Locate the cell with the specified text and output its [X, Y] center coordinate. 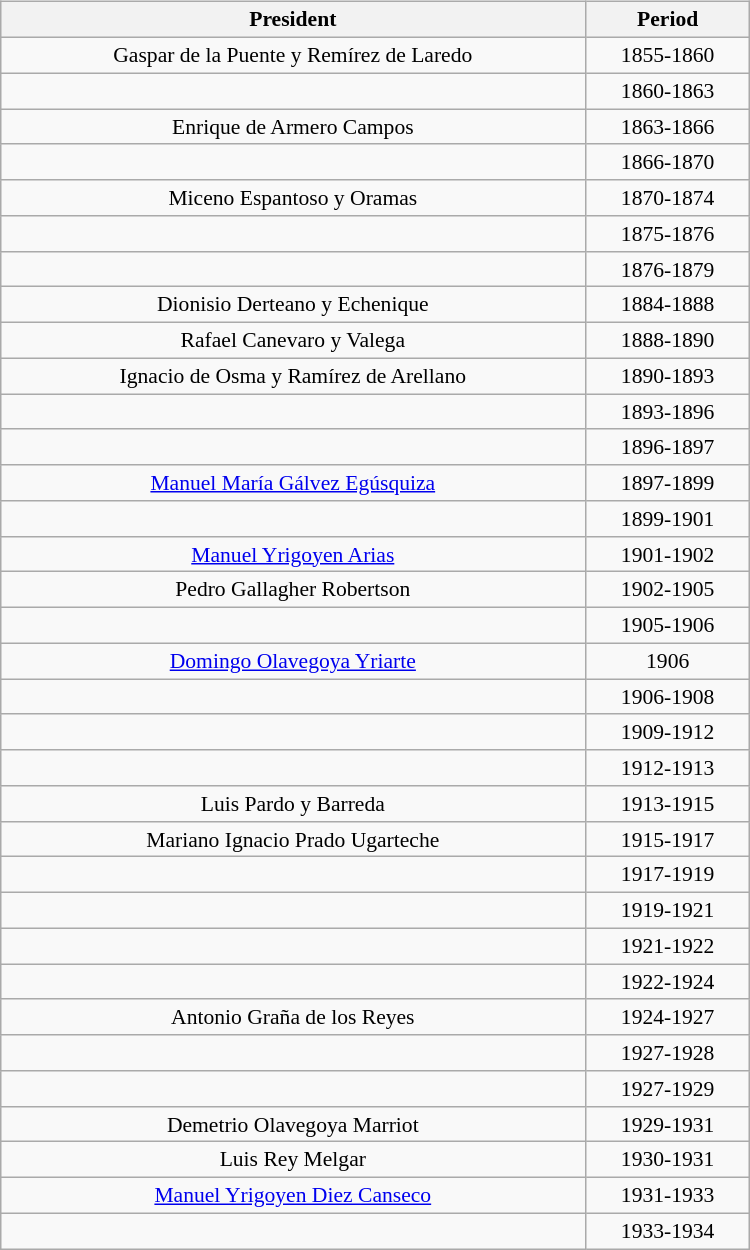
Dionisio Derteano y Echenique [292, 305]
Manuel María Gálvez Egúsquiza [292, 483]
Pedro Gallagher Robertson [292, 590]
1893-1896 [667, 412]
1890-1893 [667, 376]
1860-1863 [667, 91]
1896-1897 [667, 447]
1902-1905 [667, 590]
President [292, 20]
1905-1906 [667, 625]
Domingo Olavegoya Yriarte [292, 661]
Enrique de Armero Campos [292, 127]
1913-1915 [667, 804]
1933-1934 [667, 1231]
Rafael Canevaro y Valega [292, 340]
1863-1866 [667, 127]
1915-1917 [667, 839]
1922-1924 [667, 982]
1927-1928 [667, 1053]
Luis Rey Melgar [292, 1160]
1901-1902 [667, 554]
Ignacio de Osma y Ramírez de Arellano [292, 376]
Manuel Yrigoyen Diez Canseco [292, 1195]
Mariano Ignacio Prado Ugarteche [292, 839]
1888-1890 [667, 340]
Miceno Espantoso y Oramas [292, 198]
1870-1874 [667, 198]
1927-1929 [667, 1089]
1897-1899 [667, 483]
Antonio Graña de los Reyes [292, 1017]
Manuel Yrigoyen Arias [292, 554]
1855-1860 [667, 55]
1912-1913 [667, 768]
1919-1921 [667, 910]
1866-1870 [667, 162]
1906 [667, 661]
1929-1931 [667, 1124]
Demetrio Olavegoya Marriot [292, 1124]
1917-1919 [667, 875]
1899-1901 [667, 519]
1921-1922 [667, 946]
1875-1876 [667, 234]
1930-1931 [667, 1160]
Luis Pardo y Barreda [292, 804]
1909-1912 [667, 732]
1876-1879 [667, 269]
Gaspar de la Puente y Remírez de Laredo [292, 55]
1924-1927 [667, 1017]
Period [667, 20]
1931-1933 [667, 1195]
1884-1888 [667, 305]
1906-1908 [667, 697]
